Output the [X, Y] coordinate of the center of the cell containing the given text.  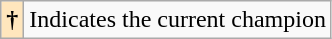
† [12, 20]
Indicates the current champion [178, 20]
